Determine the (X, Y) coordinate at the center of the cell enclosing the given text.  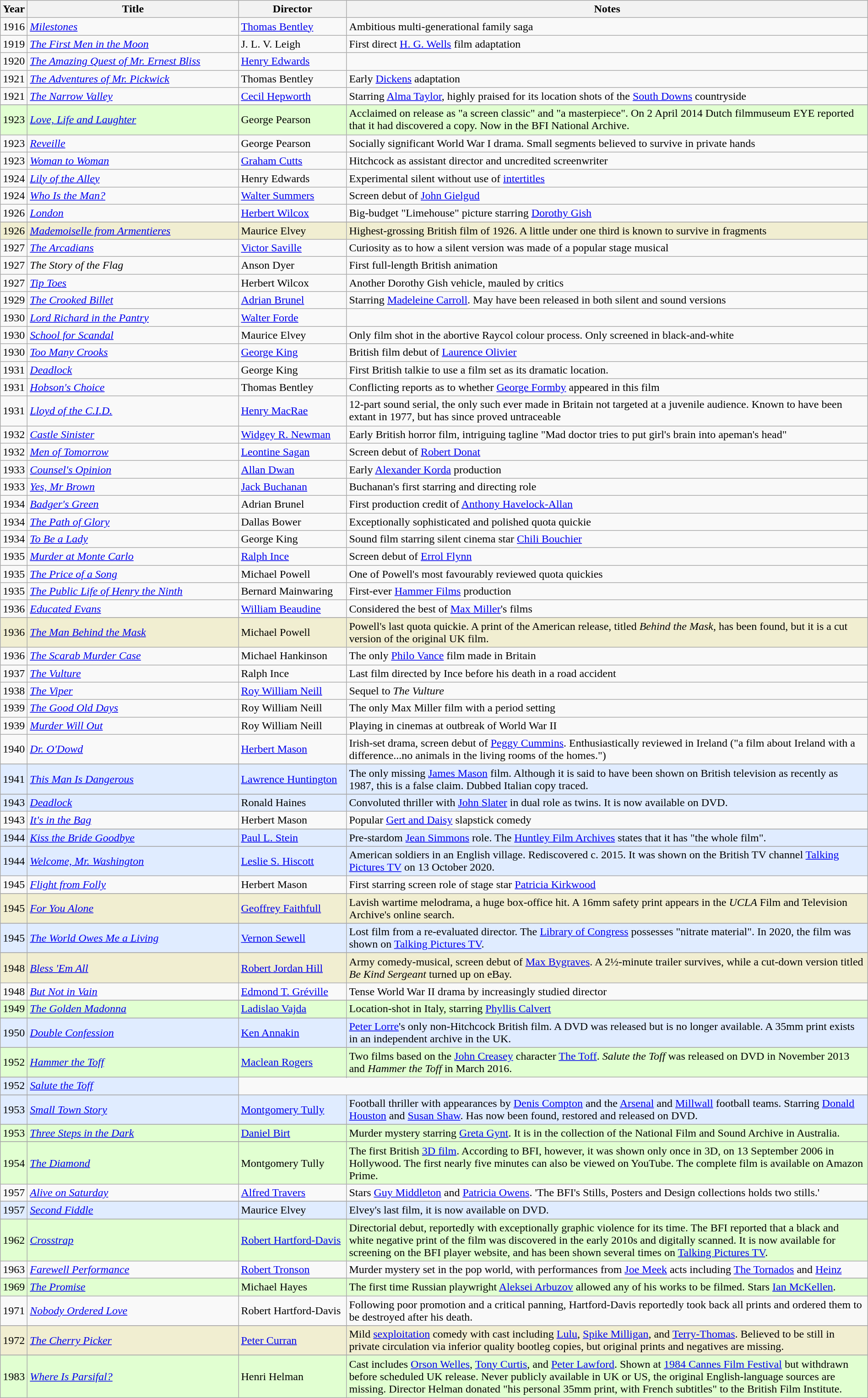
1969 (14, 1287)
The Price of a Song (133, 574)
Leontine Sagan (293, 452)
The First Men in the Moon (133, 44)
Michael Hankinson (293, 656)
Leslie S. Hiscott (293, 862)
Paul L. Stein (293, 837)
Dallas Bower (293, 521)
Robert Jordan Hill (293, 968)
Mademoiselle from Armentieres (133, 230)
Geoffrey Faithfull (293, 908)
1929 (14, 300)
Second Fiddle (133, 1210)
Conflicting reports as to whether George Formby appeared in this film (607, 387)
It's in the Bag (133, 820)
Experimental silent without use of intertitles (607, 178)
The Narrow Valley (133, 96)
1954 (14, 1163)
Screen debut of John Gielgud (607, 195)
Early British horror film, intriguing tagline "Mad doctor tries to put girl's brain into apeman's head" (607, 434)
Playing in cinemas at outbreak of World War II (607, 726)
Buchanan's first starring and directing role (607, 487)
Director (293, 9)
But Not in Vain (133, 992)
Stars Guy Middleton and Patricia Owens. 'The BFI's Stills, Posters and Design collections holds two stills.' (607, 1192)
Love, Life and Laughter (133, 120)
Three Steps in the Dark (133, 1133)
First-ever Hammer Films production (607, 591)
The Golden Madonna (133, 1009)
Following poor promotion and a critical panning, Hartford-Davis reportedly took back all prints and ordered them to be destroyed after his death. (607, 1311)
Screen debut of Robert Donat (607, 452)
Alive on Saturday (133, 1192)
Tip Toes (133, 283)
Crosstrap (133, 1240)
Ken Annakin (293, 1033)
Reveille (133, 143)
Bless 'Em All (133, 968)
Jack Buchanan (293, 487)
1983 (14, 1376)
Edmond T. Gréville (293, 992)
The Viper (133, 691)
Farewell Performance (133, 1270)
Badger's Green (133, 504)
British film debut of Laurence Olivier (607, 352)
Starring Madeleine Carroll. May have been released in both silent and sound versions (607, 300)
Graham Cutts (293, 161)
1916 (14, 27)
The first time Russian playwright Aleksei Arbuzov allowed any of his works to be filmed. Stars Ian McKellen. (607, 1287)
The Promise (133, 1287)
1920 (14, 61)
Ambitious multi-generational family saga (607, 27)
Walter Forde (293, 318)
The Public Life of Henry the Ninth (133, 591)
Counsel's Opinion (133, 469)
Last film directed by Ince before his death in a road accident (607, 673)
The World Owes Me a Living (133, 938)
Exceptionally sophisticated and polished quota quickie (607, 521)
The Scarab Murder Case (133, 656)
Vernon Sewell (293, 938)
School for Scandal (133, 335)
Henry MacRae (293, 411)
Yes, Mr Brown (133, 487)
Henri Helman (293, 1376)
American soldiers in an English village. Rediscovered c. 2015. It was shown on the British TV channel Talking Pictures TV on 13 October 2020. (607, 862)
Starring Alma Taylor, highly praised for its location shots of the South Downs countryside (607, 96)
Ronald Haines (293, 802)
Location-shot in Italy, starring Phyllis Calvert (607, 1009)
Elvey's last film, it is now available on DVD. (607, 1210)
Notes (607, 9)
Lawrence Huntington (293, 779)
Lily of the Alley (133, 178)
Ladislao Vajda (293, 1009)
The Path of Glory (133, 521)
To Be a Lady (133, 539)
The Amazing Quest of Mr. Ernest Bliss (133, 61)
The Adventures of Mr. Pickwick (133, 79)
Lloyd of the C.I.D. (133, 411)
Who Is the Man? (133, 195)
The only Max Miller film with a period setting (607, 708)
Sound film starring silent cinema star Chili Bouchier (607, 539)
Double Confession (133, 1033)
Victor Saville (293, 248)
Big-budget "Limehouse" picture starring Dorothy Gish (607, 213)
Maclean Rogers (293, 1062)
Lavish wartime melodrama, a huge box-office hit. A 16mm safety print appears in the UCLA Film and Television Archive's online search. (607, 908)
Socially significant World War I drama. Small segments believed to survive in private hands (607, 143)
Popular Gert and Daisy slapstick comedy (607, 820)
First starring screen role of stage star Patricia Kirkwood (607, 885)
Flight from Folly (133, 885)
Convoluted thriller with John Slater in dual role as twins. It is now available on DVD. (607, 802)
Alfred Travers (293, 1192)
Title (133, 9)
First British talkie to use a film set as its dramatic location. (607, 370)
Widgey R. Newman (293, 434)
Early Alexander Korda production (607, 469)
Another Dorothy Gish vehicle, mauled by critics (607, 283)
Walter Summers (293, 195)
1972 (14, 1340)
Murder at Monte Carlo (133, 557)
1937 (14, 673)
J. L. V. Leigh (293, 44)
Robert Tronson (293, 1270)
The Good Old Days (133, 708)
Highest-grossing British film of 1926. A little under one third is known to survive in fragments (607, 230)
Daniel Birt (293, 1133)
The Man Behind the Mask (133, 633)
Pre-stardom Jean Simmons role. The Huntley Film Archives states that it has "the whole film". (607, 837)
Only film shot in the abortive Raycol colour process. Only screened in black-and-white (607, 335)
Peter Curran (293, 1340)
Screen debut of Errol Flynn (607, 557)
Nobody Ordered Love (133, 1311)
Considered the best of Max Miller's films (607, 609)
Hitchcock as assistant director and uncredited screenwriter (607, 161)
Year (14, 9)
Murder Will Out (133, 726)
Dr. O'Dowd (133, 749)
Kiss the Bride Goodbye (133, 837)
The Vulture (133, 673)
Anson Dyer (293, 266)
William Beaudine (293, 609)
Tense World War II drama by increasingly studied director (607, 992)
Too Many Crooks (133, 352)
1940 (14, 749)
1941 (14, 779)
Woman to Woman (133, 161)
1962 (14, 1240)
The Story of the Flag (133, 266)
First direct H. G. Wells film adaptation (607, 44)
Small Town Story (133, 1110)
Early Dickens adaptation (607, 79)
The Cherry Picker (133, 1340)
1950 (14, 1033)
The Arcadians (133, 248)
First production credit of Anthony Havelock-Allan (607, 504)
1971 (14, 1311)
Murder mystery set in the pop world, with performances from Joe Meek acts including The Tornados and Heinz (607, 1270)
Salute the Toff (133, 1086)
This Man Is Dangerous (133, 779)
For You Alone (133, 908)
Where Is Parsifal? (133, 1376)
Murder mystery starring Greta Gynt. It is in the collection of the National Film and Sound Archive in Australia. (607, 1133)
Two films based on the John Creasey character The Toff. Salute the Toff was released on DVD in November 2013 and Hammer the Toff in March 2016. (607, 1062)
Hammer the Toff (133, 1062)
Hobson's Choice (133, 387)
Cecil Hepworth (293, 96)
First full-length British animation (607, 266)
Castle Sinister (133, 434)
1949 (14, 1009)
1963 (14, 1270)
Army comedy-musical, screen debut of Max Bygraves. A 2½-minute trailer survives, while a cut-down version titled Be Kind Sergeant turned up on eBay. (607, 968)
Lord Richard in the Pantry (133, 318)
Men of Tomorrow (133, 452)
Educated Evans (133, 609)
Lost film from a re-evaluated director. The Library of Congress possesses "nitrate material". In 2020, the film was shown on Talking Pictures TV. (607, 938)
1938 (14, 691)
The only Philo Vance film made in Britain (607, 656)
1919 (14, 44)
Welcome, Mr. Washington (133, 862)
One of Powell's most favourably reviewed quota quickies (607, 574)
The Diamond (133, 1163)
Curiosity as to how a silent version was made of a popular stage musical (607, 248)
Milestones (133, 27)
Michael Hayes (293, 1287)
Sequel to The Vulture (607, 691)
Bernard Mainwaring (293, 591)
The Crooked Billet (133, 300)
London (133, 213)
Allan Dwan (293, 469)
